Identify which cell holds the provided text, then report its (x, y) central coordinate. 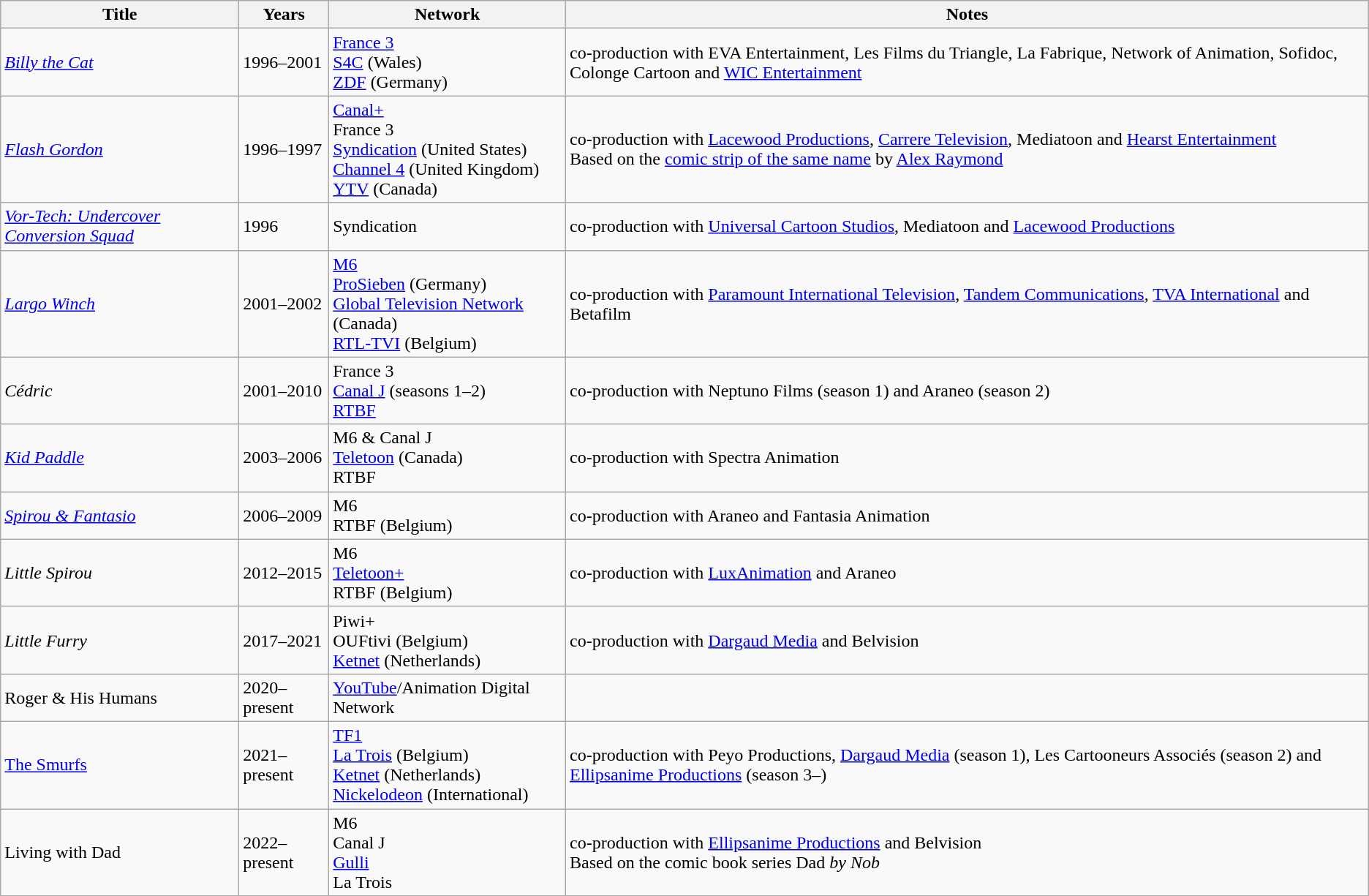
co-production with Peyo Productions, Dargaud Media (season 1), Les Cartooneurs Associés (season 2) and Ellipsanime Productions (season 3–) (967, 765)
Piwi+OUFtivi (Belgium)Ketnet (Netherlands) (448, 640)
TF1La Trois (Belgium)Ketnet (Netherlands)Nickelodeon (International) (448, 765)
M6RTBF (Belgium) (448, 515)
co-production with EVA Entertainment, Les Films du Triangle, La Fabrique, Network of Animation, Sofidoc, Colonge Cartoon and WIC Entertainment (967, 62)
2001–2002 (284, 304)
France 3S4C (Wales)ZDF (Germany) (448, 62)
M6ProSieben (Germany)Global Television Network (Canada)RTL-TVI (Belgium) (448, 304)
co-production with Paramount International Television, Tandem Communications, TVA International and Betafilm (967, 304)
2022–present (284, 853)
co-production with Universal Cartoon Studios, Mediatoon and Lacewood Productions (967, 227)
Spirou & Fantasio (120, 515)
Roger & His Humans (120, 698)
2021–present (284, 765)
The Smurfs (120, 765)
co-production with Araneo and Fantasia Animation (967, 515)
Largo Winch (120, 304)
France 3Canal J (seasons 1–2)RTBF (448, 391)
Little Furry (120, 640)
Title (120, 15)
Flash Gordon (120, 149)
M6Teletoon+RTBF (Belgium) (448, 573)
M6 & Canal JTeletoon (Canada)RTBF (448, 458)
M6Canal JGulliLa Trois (448, 853)
co-production with Neptuno Films (season 1) and Araneo (season 2) (967, 391)
Little Spirou (120, 573)
Notes (967, 15)
1996–1997 (284, 149)
Living with Dad (120, 853)
Syndication (448, 227)
co-production with Dargaud Media and Belvision (967, 640)
Billy the Cat (120, 62)
1996–2001 (284, 62)
2012–2015 (284, 573)
Canal+France 3Syndication (United States)Channel 4 (United Kingdom)YTV (Canada) (448, 149)
Kid Paddle (120, 458)
2017–2021 (284, 640)
2006–2009 (284, 515)
Years (284, 15)
2001–2010 (284, 391)
YouTube/Animation Digital Network (448, 698)
co-production with Spectra Animation (967, 458)
co-production with Ellipsanime Productions and BelvisionBased on the comic book series Dad by Nob (967, 853)
Cédric (120, 391)
2003–2006 (284, 458)
Vor-Tech: Undercover Conversion Squad (120, 227)
Network (448, 15)
1996 (284, 227)
co-production with LuxAnimation and Araneo (967, 573)
2020–present (284, 698)
